Output the (x, y) coordinate of the center of the cell containing the given text.  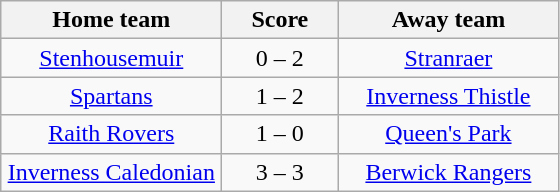
Raith Rovers (112, 134)
Spartans (112, 96)
Score (280, 20)
Berwick Rangers (448, 172)
0 – 2 (280, 58)
Inverness Caledonian (112, 172)
Away team (448, 20)
1 – 0 (280, 134)
Queen's Park (448, 134)
Stenhousemuir (112, 58)
3 – 3 (280, 172)
Inverness Thistle (448, 96)
Home team (112, 20)
1 – 2 (280, 96)
Stranraer (448, 58)
